Detect which cell encompasses the target text, then output its [X, Y] center coordinate. 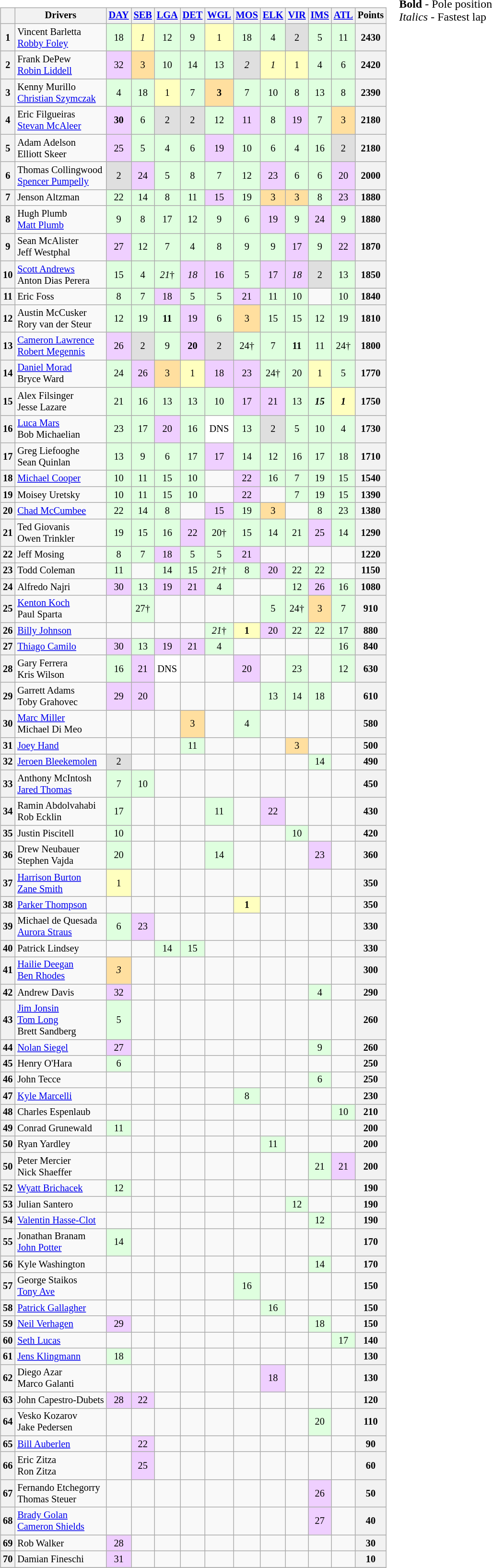
42 [8, 992]
56 [8, 1264]
Joey Hand [60, 746]
2430 [371, 37]
1730 [371, 429]
48 [8, 1112]
ATL [343, 16]
430 [371, 812]
360 [371, 855]
Hailie Deegan Ben Rhodes [60, 971]
580 [371, 724]
490 [371, 762]
230 [371, 1096]
53 [8, 1204]
Ryan Yardley [60, 1144]
Michael Cooper [60, 478]
John Capestro-Dubets [60, 1400]
Greg Liefooghe Sean Quinlan [60, 457]
Wyatt Brichacek [60, 1188]
1290 [371, 533]
Alfredo Najri [60, 587]
1750 [371, 401]
Charles Espenlaub [60, 1112]
Frank DePew Robin Liddell [60, 65]
Bill Auberlen [60, 1444]
Thomas Collingwood Spencer Pumpelly [60, 176]
Jim Jonsin Tom Long Brett Sandberg [60, 1020]
Drivers [60, 16]
1540 [371, 478]
Ramin Abdolvahabi Rob Ecklin [60, 812]
62 [8, 1378]
Eric Foss [60, 297]
33 [8, 784]
Kenny Murillo Christian Szymczak [60, 93]
1850 [371, 275]
450 [371, 784]
38 [8, 905]
2420 [371, 65]
120 [371, 1400]
Marc Miller Michael Di Meo [60, 724]
45 [8, 1064]
610 [371, 697]
210 [371, 1112]
Jenson Altzman [60, 197]
39 [8, 927]
67 [8, 1494]
DET [193, 16]
John Tecce [60, 1080]
Patrick Lindsey [60, 949]
52 [8, 1188]
Harrison Burton Zane Smith [60, 883]
1800 [371, 346]
Anthony McIntosh Jared Thomas [60, 784]
Alex Filsinger Jesse Lazare [60, 401]
Billy Johnson [60, 631]
910 [371, 609]
MOS [247, 16]
69 [8, 1543]
Julian Santero [60, 1204]
1870 [371, 247]
LGA [167, 16]
Conrad Grunewald [60, 1128]
Hugh Plumb Matt Plumb [60, 220]
35 [8, 834]
Damian Fineschi [60, 1559]
ELK [273, 16]
41 [8, 971]
Justin Piscitell [60, 834]
58 [8, 1308]
27† [143, 609]
57 [8, 1286]
Garrett Adams Toby Grahovec [60, 697]
Austin McCusker Rory van der Steur [60, 319]
Daniel Morad Bryce Ward [60, 374]
Parker Thompson [60, 905]
90 [371, 1444]
66 [8, 1466]
1840 [371, 297]
Nolan Siegel [60, 1048]
37 [8, 883]
Adam Adelson Elliott Skeer [60, 148]
Gary Ferrera Kris Wilson [60, 669]
70 [8, 1559]
VIR [297, 16]
1080 [371, 587]
Chad McCumbee [60, 511]
61 [8, 1357]
47 [8, 1096]
Cameron Lawrence Robert Megennis [60, 346]
Jens Klingmann [60, 1357]
Henry O'Hara [60, 1064]
880 [371, 631]
110 [371, 1422]
65 [8, 1444]
IMS [320, 16]
Michael de Quesada Aurora Straus [60, 927]
20† [219, 533]
Sean McAlister Jeff Westphal [60, 247]
44 [8, 1048]
George Staikos Tony Ave [60, 1286]
Kyle Washington [60, 1264]
Eric Filgueiras Stevan McAleer [60, 120]
420 [371, 834]
43 [8, 1020]
Drew Neubauer Stephen Vajda [60, 855]
1150 [371, 571]
Diego Azar Marco Galanti [60, 1378]
Andrew Davis [60, 992]
Jeroen Bleekemolen [60, 762]
Points [371, 16]
55 [8, 1243]
1710 [371, 457]
Scott Andrews Anton Dias Perera [60, 275]
Ted Giovanis Owen Trinkler [60, 533]
Jonathan Branam John Potter [60, 1243]
34 [8, 812]
1810 [371, 319]
140 [371, 1340]
59 [8, 1324]
Seth Lucas [60, 1340]
2390 [371, 93]
46 [8, 1080]
Peter Mercier Nick Shaeffer [60, 1166]
68 [8, 1521]
290 [371, 992]
Valentin Hasse-Clot [60, 1220]
Jeff Mosing [60, 555]
630 [371, 669]
500 [371, 746]
Rob Walker [60, 1543]
WGL [219, 16]
Thiago Camilo [60, 647]
SEB [143, 16]
2000 [371, 176]
1770 [371, 374]
Eric Zitza Ron Zitza [60, 1466]
63 [8, 1400]
Kenton Koch Paul Sparta [60, 609]
Vincent Barletta Robby Foley [60, 37]
Vesko Kozarov Jake Pedersen [60, 1422]
Todd Coleman [60, 571]
36 [8, 855]
64 [8, 1422]
Kyle Marcelli [60, 1096]
1390 [371, 495]
Moisey Uretsky [60, 495]
Fernando Etchegorry Thomas Steuer [60, 1494]
1220 [371, 555]
49 [8, 1128]
300 [371, 971]
54 [8, 1220]
840 [371, 647]
Patrick Gallagher [60, 1308]
Luca Mars Bob Michaelian [60, 429]
Neil Verhagen [60, 1324]
Brady Golan Cameron Shields [60, 1521]
DAY [119, 16]
1380 [371, 511]
